Output the (X, Y) coordinate of the center of the cell containing the given text.  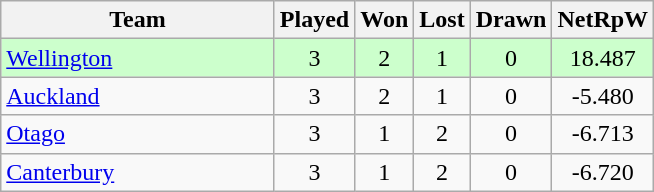
NetRpW (603, 20)
-6.713 (603, 134)
Otago (138, 134)
Won (384, 20)
Wellington (138, 58)
Team (138, 20)
Played (314, 20)
Lost (442, 20)
18.487 (603, 58)
Canterbury (138, 172)
Drawn (511, 20)
Auckland (138, 96)
-5.480 (603, 96)
-6.720 (603, 172)
